Determine the (X, Y) coordinate at the center of the cell enclosing the given text.  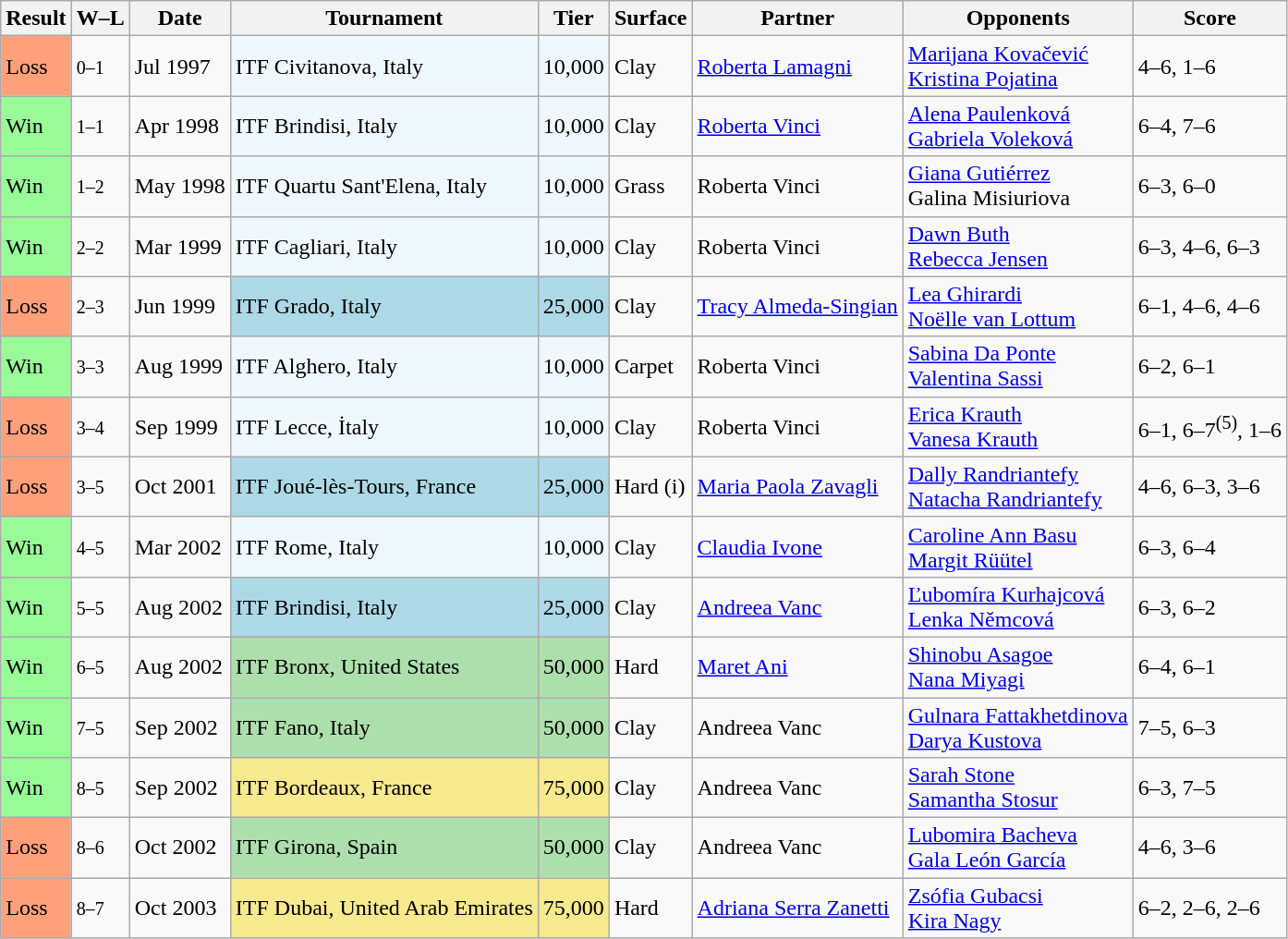
6–1, 4–6, 4–6 (1209, 307)
May 1998 (179, 187)
Tier (573, 18)
6–2, 2–6, 2–6 (1209, 908)
ITF Fano, Italy (384, 726)
Sarah Stone Samantha Stosur (1018, 787)
Sep 1999 (179, 427)
Adriana Serra Zanetti (797, 908)
Marijana Kovačević Kristina Pojatina (1018, 67)
ITF Girona, Spain (384, 848)
5–5 (100, 606)
Result (36, 18)
Carpet (650, 366)
0–1 (100, 67)
Claudia Ivone (797, 547)
Dally Randriantefy Natacha Randriantefy (1018, 486)
8–7 (100, 908)
ITF Quartu Sant'Elena, Italy (384, 187)
Oct 2003 (179, 908)
ITF Lecce, İtaly (384, 427)
Alena Paulenková Gabriela Voleková (1018, 126)
6–4, 6–1 (1209, 667)
Dawn Buth Rebecca Jensen (1018, 246)
ITF Rome, Italy (384, 547)
ITF Alghero, Italy (384, 366)
Erica Krauth Vanesa Krauth (1018, 427)
6–3, 6–4 (1209, 547)
7–5, 6–3 (1209, 726)
4–6, 3–6 (1209, 848)
6–2, 6–1 (1209, 366)
Grass (650, 187)
Maret Ani (797, 667)
6–3, 6–2 (1209, 606)
Oct 2002 (179, 848)
Surface (650, 18)
6–3, 4–6, 6–3 (1209, 246)
Lea Ghirardi Noëlle van Lottum (1018, 307)
4–5 (100, 547)
3–4 (100, 427)
ITF Joué-lès-Tours, France (384, 486)
ITF Bronx, United States (384, 667)
3–3 (100, 366)
3–5 (100, 486)
Date (179, 18)
Aug 1999 (179, 366)
Hard (i) (650, 486)
ITF Civitanova, Italy (384, 67)
Jun 1999 (179, 307)
Mar 2002 (179, 547)
1–1 (100, 126)
Caroline Ann Basu Margit Rüütel (1018, 547)
6–1, 6–7(5), 1–6 (1209, 427)
1–2 (100, 187)
Ľubomíra Kurhajcová Lenka Němcová (1018, 606)
4–6, 1–6 (1209, 67)
ITF Bordeaux, France (384, 787)
Opponents (1018, 18)
Gulnara Fattakhetdinova Darya Kustova (1018, 726)
Tournament (384, 18)
6–4, 7–6 (1209, 126)
ITF Cagliari, Italy (384, 246)
2–2 (100, 246)
Mar 1999 (179, 246)
Oct 2001 (179, 486)
Zsófia Gubacsi Kira Nagy (1018, 908)
Tracy Almeda-Singian (797, 307)
7–5 (100, 726)
ITF Dubai, United Arab Emirates (384, 908)
8–6 (100, 848)
W–L (100, 18)
2–3 (100, 307)
Sabina Da Ponte Valentina Sassi (1018, 366)
ITF Grado, Italy (384, 307)
Lubomira Bacheva Gala León García (1018, 848)
Giana Gutiérrez Galina Misiuriova (1018, 187)
Score (1209, 18)
4–6, 6–3, 3–6 (1209, 486)
6–3, 6–0 (1209, 187)
6–5 (100, 667)
Partner (797, 18)
Jul 1997 (179, 67)
Roberta Lamagni (797, 67)
Apr 1998 (179, 126)
8–5 (100, 787)
6–3, 7–5 (1209, 787)
Shinobu Asagoe Nana Miyagi (1018, 667)
Maria Paola Zavagli (797, 486)
